Determine the [X, Y] coordinate at the center of the cell enclosing the given text.  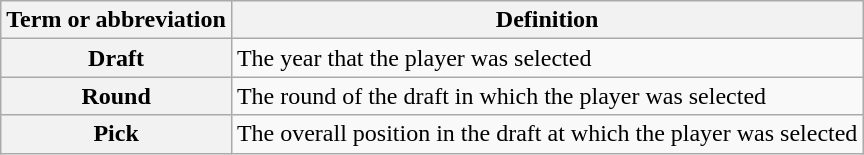
Round [116, 96]
The overall position in the draft at which the player was selected [547, 134]
The round of the draft in which the player was selected [547, 96]
Pick [116, 134]
Definition [547, 20]
Draft [116, 58]
The year that the player was selected [547, 58]
Term or abbreviation [116, 20]
